Capture the cell that displays the provided text and extract its (x, y) central coordinate. 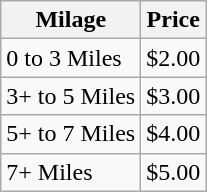
0 to 3 Miles (71, 58)
5+ to 7 Miles (71, 134)
$2.00 (174, 58)
Price (174, 20)
3+ to 5 Miles (71, 96)
Milage (71, 20)
7+ Miles (71, 172)
$4.00 (174, 134)
$5.00 (174, 172)
$3.00 (174, 96)
